Identify which cell holds the provided text, then report its (X, Y) central coordinate. 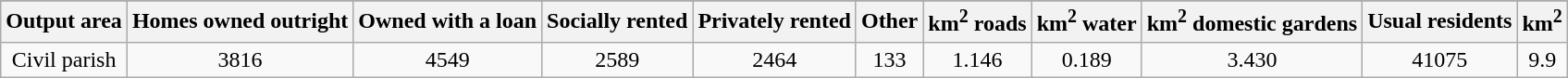
3816 (240, 59)
9.9 (1542, 59)
Privately rented (775, 22)
km2 roads (977, 22)
4549 (448, 59)
km2 (1542, 22)
2464 (775, 59)
Civil parish (65, 59)
Owned with a loan (448, 22)
2589 (618, 59)
41075 (1439, 59)
3.430 (1252, 59)
Usual residents (1439, 22)
Homes owned outright (240, 22)
1.146 (977, 59)
Output area (65, 22)
km2 water (1086, 22)
Other (889, 22)
0.189 (1086, 59)
Socially rented (618, 22)
km2 domestic gardens (1252, 22)
133 (889, 59)
